Identify which cell holds the provided text, then report its (X, Y) central coordinate. 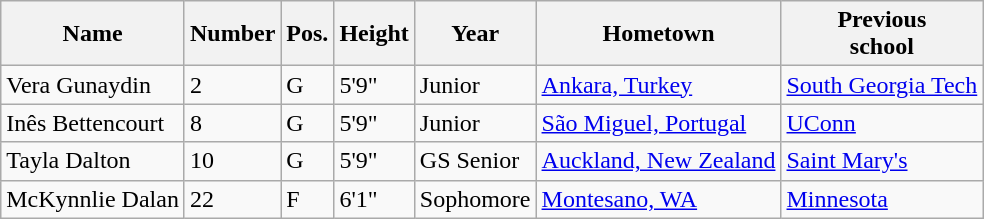
Sophomore (475, 199)
Previousschool (882, 34)
6'1" (374, 199)
Name (93, 34)
2 (232, 85)
Height (374, 34)
Hometown (658, 34)
Saint Mary's (882, 161)
10 (232, 161)
UConn (882, 123)
Auckland, New Zealand (658, 161)
GS Senior (475, 161)
22 (232, 199)
Minnesota (882, 199)
8 (232, 123)
São Miguel, Portugal (658, 123)
Year (475, 34)
Tayla Dalton (93, 161)
Inês Bettencourt (93, 123)
McKynnlie Dalan (93, 199)
Montesano, WA (658, 199)
South Georgia Tech (882, 85)
F (308, 199)
Pos. (308, 34)
Vera Gunaydin (93, 85)
Ankara, Turkey (658, 85)
Number (232, 34)
